Search for the cell housing the specified text and yield its (x, y) center coordinate. 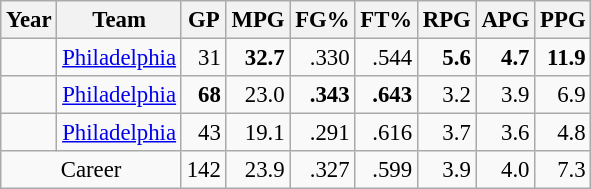
68 (204, 95)
11.9 (563, 58)
.616 (386, 133)
FG% (322, 20)
RPG (446, 20)
32.7 (258, 58)
31 (204, 58)
GP (204, 20)
.643 (386, 95)
.327 (322, 170)
4.7 (506, 58)
APG (506, 20)
4.8 (563, 133)
FT% (386, 20)
.343 (322, 95)
3.2 (446, 95)
Team (119, 20)
6.9 (563, 95)
MPG (258, 20)
3.6 (506, 133)
23.0 (258, 95)
142 (204, 170)
43 (204, 133)
PPG (563, 20)
19.1 (258, 133)
Year (29, 20)
4.0 (506, 170)
.330 (322, 58)
.544 (386, 58)
Career (92, 170)
.291 (322, 133)
7.3 (563, 170)
23.9 (258, 170)
3.7 (446, 133)
.599 (386, 170)
5.6 (446, 58)
